Provide the (x, y) coordinate of the cell's center where the given text is located.  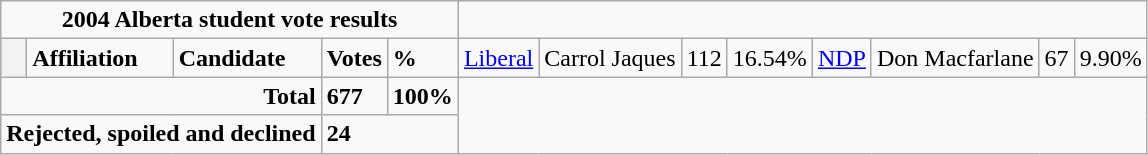
677 (354, 96)
Candidate (247, 58)
100% (422, 96)
24 (390, 134)
9.90% (1110, 58)
% (422, 58)
67 (1056, 58)
Carrol Jaques (610, 58)
16.54% (770, 58)
Rejected, spoiled and declined (161, 134)
Total (161, 96)
112 (704, 58)
2004 Alberta student vote results (230, 20)
Affiliation (100, 58)
NDP (842, 58)
Votes (354, 58)
Liberal (498, 58)
Don Macfarlane (955, 58)
